Detect which cell encompasses the target text, then output its (x, y) center coordinate. 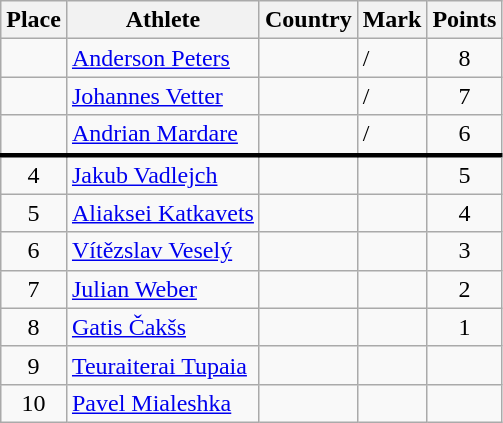
2 (464, 289)
Place (34, 20)
Mark (392, 20)
Country (308, 20)
1 (464, 327)
Pavel Mialeshka (162, 403)
Teuraiterai Tupaia (162, 365)
Aliaksei Katkavets (162, 213)
3 (464, 251)
Anderson Peters (162, 58)
Gatis Čakšs (162, 327)
Andrian Mardare (162, 135)
9 (34, 365)
Athlete (162, 20)
10 (34, 403)
Johannes Vetter (162, 96)
Julian Weber (162, 289)
Jakub Vadlejch (162, 174)
Vítězslav Veselý (162, 251)
Points (464, 20)
